Return (x, y) of the center of cell containing provided text 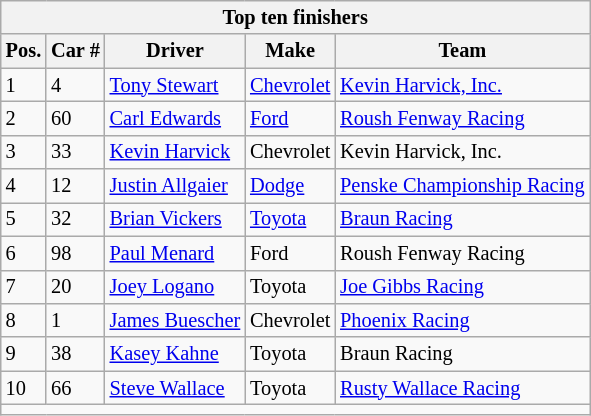
Driver (175, 51)
James Buescher (175, 320)
12 (76, 186)
8 (24, 320)
38 (76, 354)
66 (76, 388)
Brian Vickers (175, 219)
9 (24, 354)
Kevin Harvick (175, 152)
98 (76, 253)
Tony Stewart (175, 85)
32 (76, 219)
10 (24, 388)
Penske Championship Racing (462, 186)
Rusty Wallace Racing (462, 388)
2 (24, 118)
Top ten finishers (296, 17)
33 (76, 152)
6 (24, 253)
60 (76, 118)
5 (24, 219)
Justin Allgaier (175, 186)
20 (76, 287)
Make (290, 51)
7 (24, 287)
Phoenix Racing (462, 320)
Joe Gibbs Racing (462, 287)
Pos. (24, 51)
Kasey Kahne (175, 354)
Joey Logano (175, 287)
Steve Wallace (175, 388)
Carl Edwards (175, 118)
3 (24, 152)
Car # (76, 51)
Team (462, 51)
Dodge (290, 186)
Paul Menard (175, 253)
